From the cell containing the given text, extract its center point as (X, Y) coordinate. 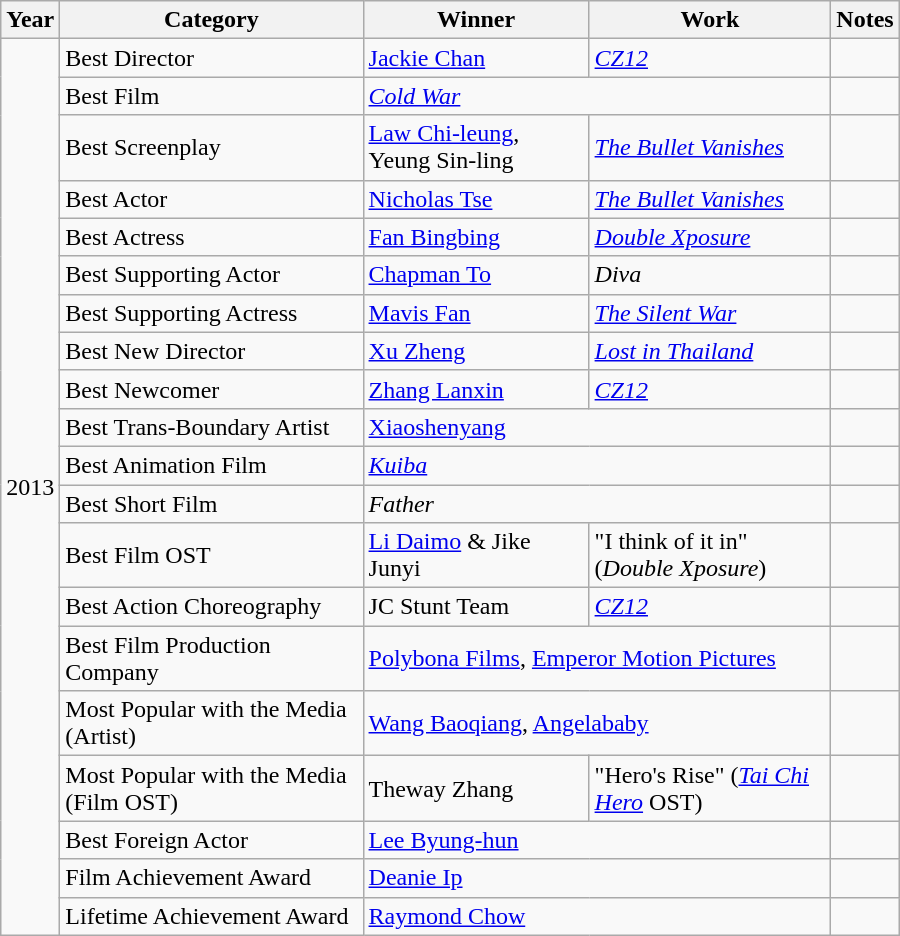
Jackie Chan (476, 58)
Wang Baoqiang, Angelababy (597, 724)
Best Director (212, 58)
Father (597, 503)
"I think of it in" (Double Xposure) (710, 556)
"Hero's Rise" (Tai Chi Hero OST) (710, 788)
Xu Zheng (476, 351)
The Silent War (710, 313)
Best Supporting Actress (212, 313)
Nicholas Tse (476, 199)
Best Screenplay (212, 148)
Best Short Film (212, 503)
Best Film Production Company (212, 658)
Best Trans-Boundary Artist (212, 427)
Chapman To (476, 275)
Cold War (597, 96)
Diva (710, 275)
Best Actor (212, 199)
Li Daimo & Jike Junyi (476, 556)
Best Animation Film (212, 465)
Lee Byung-hun (597, 840)
Best Foreign Actor (212, 840)
Lifetime Achievement Award (212, 916)
Category (212, 20)
Raymond Chow (597, 916)
Year (30, 20)
Zhang Lanxin (476, 389)
Law Chi-leung, Yeung Sin-ling (476, 148)
Double Xposure (710, 237)
Most Popular with the Media (Artist) (212, 724)
Best Film (212, 96)
Winner (476, 20)
Xiaoshenyang (597, 427)
Kuiba (597, 465)
Most Popular with the Media (Film OST) (212, 788)
Theway Zhang (476, 788)
JC Stunt Team (476, 607)
Best Newcomer (212, 389)
2013 (30, 487)
Best New Director (212, 351)
Best Film OST (212, 556)
Film Achievement Award (212, 878)
Polybona Films, Emperor Motion Pictures (597, 658)
Work (710, 20)
Deanie Ip (597, 878)
Lost in Thailand (710, 351)
Notes (865, 20)
Best Supporting Actor (212, 275)
Best Actress (212, 237)
Fan Bingbing (476, 237)
Best Action Choreography (212, 607)
Mavis Fan (476, 313)
